Identify which cell holds the provided text, then report its [X, Y] central coordinate. 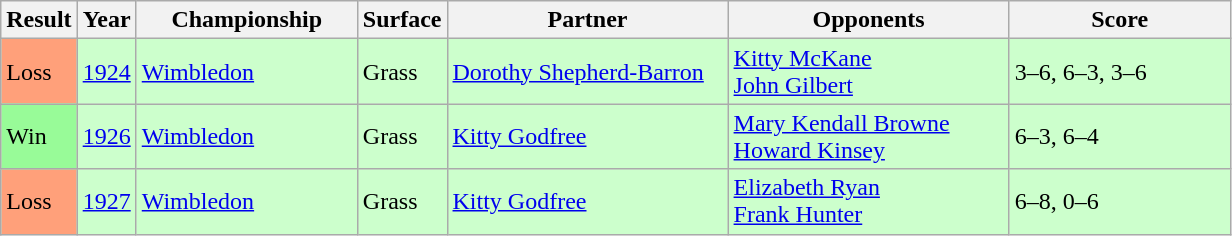
1926 [106, 136]
1927 [106, 202]
6–8, 0–6 [1120, 202]
Elizabeth Ryan Frank Hunter [868, 202]
Championship [246, 20]
1924 [106, 72]
6–3, 6–4 [1120, 136]
Dorothy Shepherd-Barron [588, 72]
Kitty McKane John Gilbert [868, 72]
Score [1120, 20]
Year [106, 20]
Partner [588, 20]
Opponents [868, 20]
3–6, 6–3, 3–6 [1120, 72]
Mary Kendall Browne Howard Kinsey [868, 136]
Surface [402, 20]
Win [39, 136]
Result [39, 20]
